Identify which cell holds the provided text, then report its (X, Y) central coordinate. 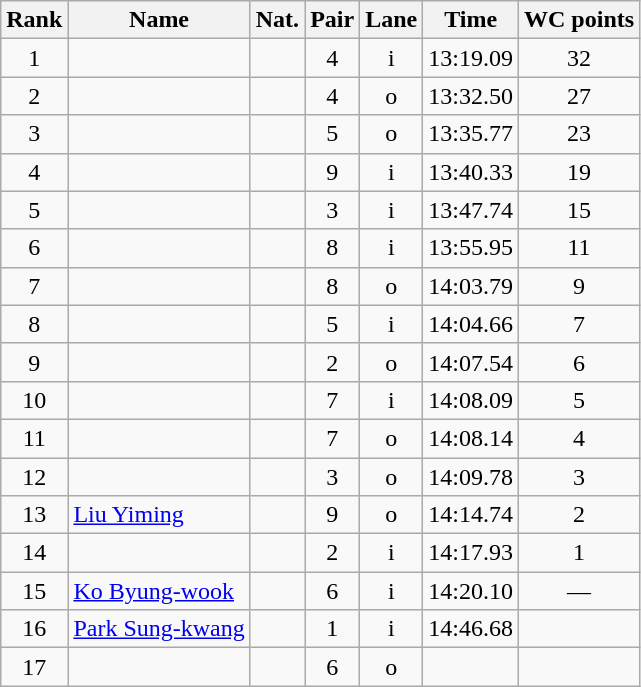
14:04.66 (471, 324)
13:40.33 (471, 172)
13 (34, 515)
10 (34, 400)
Name (159, 20)
14:03.79 (471, 286)
14:20.10 (471, 591)
14 (34, 553)
27 (580, 96)
14:08.09 (471, 400)
14:46.68 (471, 629)
WC points (580, 20)
13:35.77 (471, 134)
16 (34, 629)
32 (580, 58)
14:14.74 (471, 515)
Park Sung-kwang (159, 629)
Liu Yiming (159, 515)
14:09.78 (471, 477)
Nat. (277, 20)
13:55.95 (471, 248)
Ko Byung-wook (159, 591)
Time (471, 20)
14:07.54 (471, 362)
Lane (392, 20)
12 (34, 477)
— (580, 591)
14:17.93 (471, 553)
Pair (332, 20)
13:32.50 (471, 96)
14:08.14 (471, 438)
13:47.74 (471, 210)
13:19.09 (471, 58)
19 (580, 172)
Rank (34, 20)
17 (34, 667)
23 (580, 134)
